Capture the cell that displays the provided text and extract its [X, Y] central coordinate. 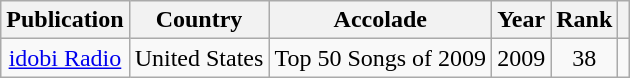
United States [199, 58]
Top 50 Songs of 2009 [380, 58]
Accolade [380, 20]
Publication [65, 20]
idobi Radio [65, 58]
Year [522, 20]
Country [199, 20]
Rank [584, 20]
2009 [522, 58]
38 [584, 58]
